Capture the cell that displays the provided text and extract its [x, y] central coordinate. 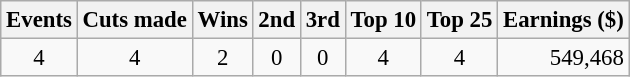
Wins [222, 20]
3rd [322, 20]
Top 25 [459, 20]
2nd [276, 20]
Events [39, 20]
Earnings ($) [564, 20]
549,468 [564, 58]
Cuts made [134, 20]
Top 10 [383, 20]
2 [222, 58]
